Scan for the cell matching the given text and deliver its [X, Y] coordinate at center. 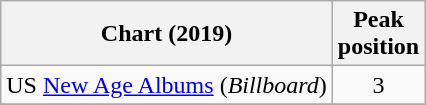
US New Age Albums (Billboard) [167, 85]
Peakposition [378, 34]
3 [378, 85]
Chart (2019) [167, 34]
